Pinpoint the cell where the given text exists, returning its (x, y) midpoint coordinate. 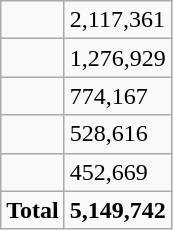
2,117,361 (118, 20)
1,276,929 (118, 58)
452,669 (118, 172)
Total (33, 210)
774,167 (118, 96)
528,616 (118, 134)
5,149,742 (118, 210)
